Extract the [x, y] coordinate from the center of the cell holding the provided text.  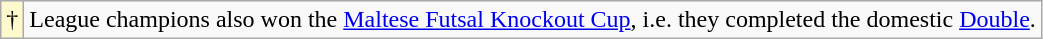
League champions also won the Maltese Futsal Knockout Cup, i.e. they completed the domestic Double. [533, 20]
† [12, 20]
